Provide the (X, Y) coordinate of the cell's center where the given text is located.  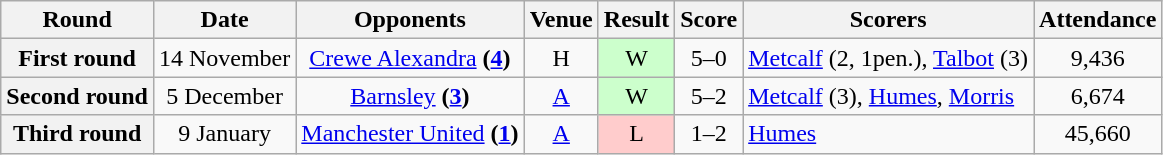
1–2 (709, 134)
5–0 (709, 58)
5 December (224, 96)
14 November (224, 58)
5–2 (709, 96)
Third round (78, 134)
Metcalf (2, 1pen.), Talbot (3) (888, 58)
Score (709, 20)
6,674 (1098, 96)
First round (78, 58)
9 January (224, 134)
45,660 (1098, 134)
Crewe Alexandra (4) (410, 58)
Date (224, 20)
Manchester United (1) (410, 134)
Round (78, 20)
Metcalf (3), Humes, Morris (888, 96)
Venue (561, 20)
Result (636, 20)
Opponents (410, 20)
H (561, 58)
Scorers (888, 20)
Attendance (1098, 20)
Humes (888, 134)
Second round (78, 96)
L (636, 134)
9,436 (1098, 58)
Barnsley (3) (410, 96)
